Search for the cell housing the specified text and yield its (x, y) center coordinate. 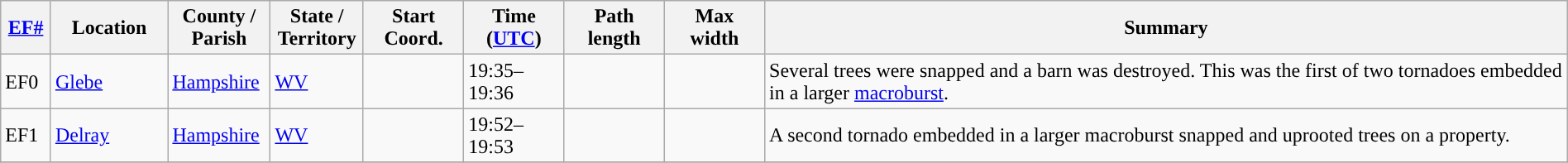
EF1 (26, 136)
19:52–19:53 (514, 136)
Max width (715, 28)
Path length (614, 28)
Delray (109, 136)
EF0 (26, 81)
State / Territory (318, 28)
A second tornado embedded in a larger macroburst snapped and uprooted trees on a property. (1166, 136)
Location (109, 28)
Summary (1166, 28)
County / Parish (219, 28)
Start Coord. (414, 28)
Time (UTC) (514, 28)
19:35–19:36 (514, 81)
Several trees were snapped and a barn was destroyed. This was the first of two tornadoes embedded in a larger macroburst. (1166, 81)
Glebe (109, 81)
EF# (26, 28)
